Extract the [x, y] coordinate from the center of the cell holding the provided text.  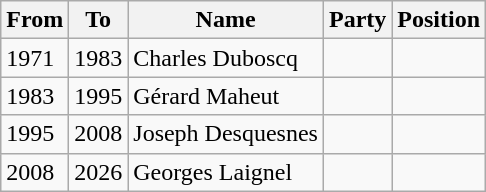
Gérard Maheut [226, 96]
2026 [98, 172]
From [35, 20]
Party [357, 20]
Charles Duboscq [226, 58]
1971 [35, 58]
Joseph Desquesnes [226, 134]
Georges Laignel [226, 172]
To [98, 20]
Position [439, 20]
Name [226, 20]
